Determine the (x, y) coordinate at the center of the cell enclosing the given text.  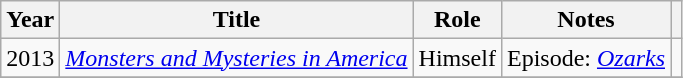
Monsters and Mysteries in America (236, 58)
2013 (30, 58)
Notes (586, 20)
Role (457, 20)
Episode: Ozarks (586, 58)
Year (30, 20)
Himself (457, 58)
Title (236, 20)
